From the cell containing the given text, extract its center point as [X, Y] coordinate. 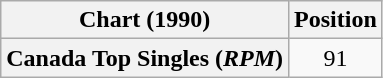
91 [336, 58]
Chart (1990) [145, 20]
Canada Top Singles (RPM) [145, 58]
Position [336, 20]
